Return (x, y) of the center of cell containing provided text 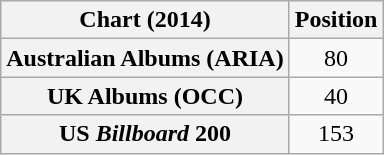
Chart (2014) (145, 20)
Position (336, 20)
80 (336, 58)
153 (336, 134)
40 (336, 96)
UK Albums (OCC) (145, 96)
Australian Albums (ARIA) (145, 58)
US Billboard 200 (145, 134)
